Scan for the cell matching the given text and deliver its [X, Y] coordinate at center. 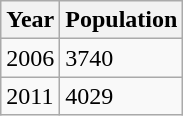
Population [122, 20]
4029 [122, 96]
2006 [30, 58]
3740 [122, 58]
2011 [30, 96]
Year [30, 20]
